Output the [x, y] coordinate of the center of the cell containing the given text.  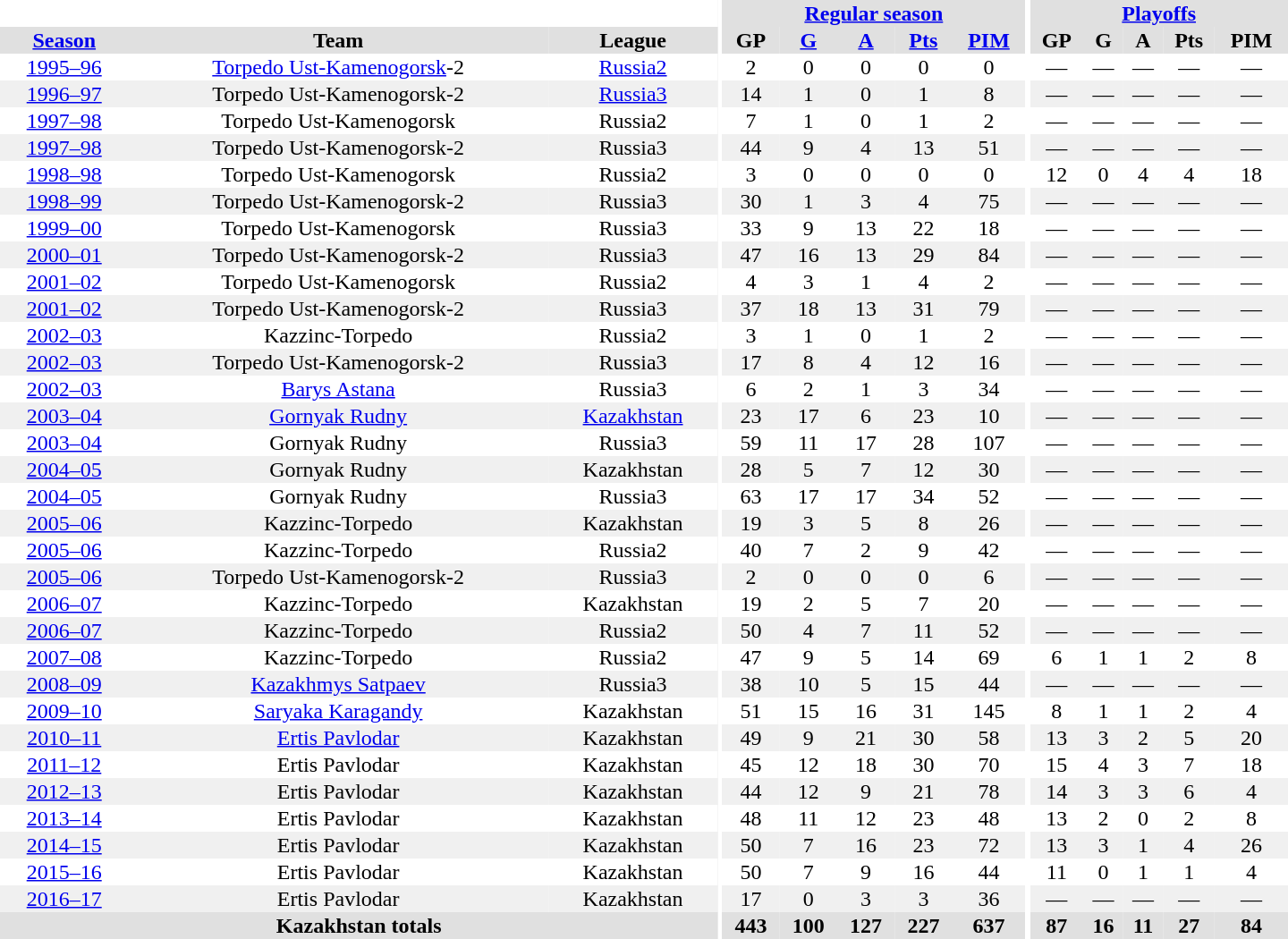
33 [750, 228]
58 [989, 738]
107 [989, 443]
Barys Astana [338, 389]
87 [1056, 926]
45 [750, 765]
Season [64, 40]
145 [989, 711]
63 [750, 496]
1996–97 [64, 94]
Kazakhstan totals [359, 926]
29 [923, 255]
59 [750, 443]
1998–99 [64, 201]
49 [750, 738]
443 [750, 926]
79 [989, 309]
Kazakhmys Satpaev [338, 684]
1995–96 [64, 67]
2016–17 [64, 899]
38 [750, 684]
2013–14 [64, 818]
2011–12 [64, 765]
227 [923, 926]
1998–98 [64, 174]
40 [750, 550]
2008–09 [64, 684]
2015–16 [64, 872]
1999–00 [64, 228]
127 [866, 926]
637 [989, 926]
2009–10 [64, 711]
72 [989, 845]
2012–13 [64, 791]
75 [989, 201]
100 [809, 926]
2014–15 [64, 845]
37 [750, 309]
27 [1189, 926]
2000–01 [64, 255]
League [633, 40]
Team [338, 40]
Regular season [873, 13]
2010–11 [64, 738]
36 [989, 899]
42 [989, 550]
70 [989, 765]
69 [989, 657]
Playoffs [1159, 13]
78 [989, 791]
Saryaka Karagandy [338, 711]
22 [923, 228]
2007–08 [64, 657]
